From the cell containing the given text, extract its center point as (X, Y) coordinate. 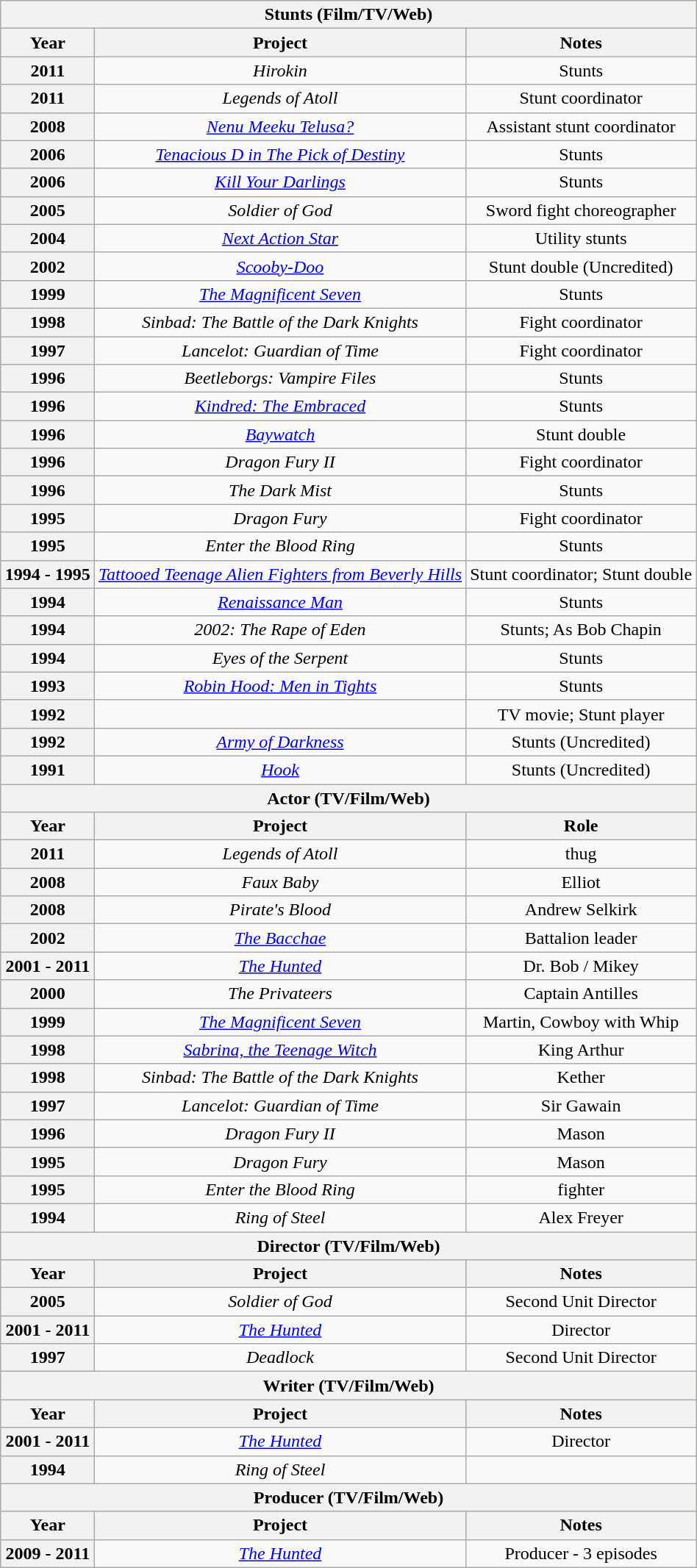
TV movie; Stunt player (581, 714)
2002: The Rape of Eden (279, 630)
Eyes of the Serpent (279, 658)
Sabrina, the Teenage Witch (279, 1050)
Battalion leader (581, 938)
Andrew Selkirk (581, 910)
Scooby-Doo (279, 266)
Stunt coordinator; Stunt double (581, 574)
Pirate's Blood (279, 910)
1991 (47, 770)
King Arthur (581, 1050)
Stunts (Film/TV/Web) (348, 15)
Kether (581, 1078)
The Bacchae (279, 938)
Actor (TV/Film/Web) (348, 798)
Alex Freyer (581, 1217)
Renaissance Man (279, 602)
Dr. Bob / Mikey (581, 966)
Martin, Cowboy with Whip (581, 1022)
thug (581, 854)
Director (TV/Film/Web) (348, 1246)
Writer (TV/Film/Web) (348, 1386)
Tenacious D in The Pick of Destiny (279, 154)
Hirokin (279, 71)
The Dark Mist (279, 490)
Stunt coordinator (581, 99)
Faux Baby (279, 882)
Beetleborgs: Vampire Files (279, 379)
Nenu Meeku Telusa? (279, 126)
2000 (47, 994)
Producer (TV/Film/Web) (348, 1497)
Stunts; As Bob Chapin (581, 630)
Baywatch (279, 434)
The Privateers (279, 994)
Utility stunts (581, 238)
Stunt double (581, 434)
Producer - 3 episodes (581, 1553)
Sir Gawain (581, 1106)
Kindred: The Embraced (279, 407)
Sword fight choreographer (581, 210)
Role (581, 826)
2004 (47, 238)
Stunt double (Uncredited) (581, 266)
Deadlock (279, 1358)
Kill Your Darlings (279, 182)
Assistant stunt coordinator (581, 126)
Captain Antilles (581, 994)
Army of Darkness (279, 742)
Hook (279, 770)
Next Action Star (279, 238)
1994 - 1995 (47, 574)
Elliot (581, 882)
1993 (47, 686)
Tattooed Teenage Alien Fighters from Beverly Hills (279, 574)
Robin Hood: Men in Tights (279, 686)
fighter (581, 1189)
2009 - 2011 (47, 1553)
